Locate the cell with the specified text and output its [X, Y] center coordinate. 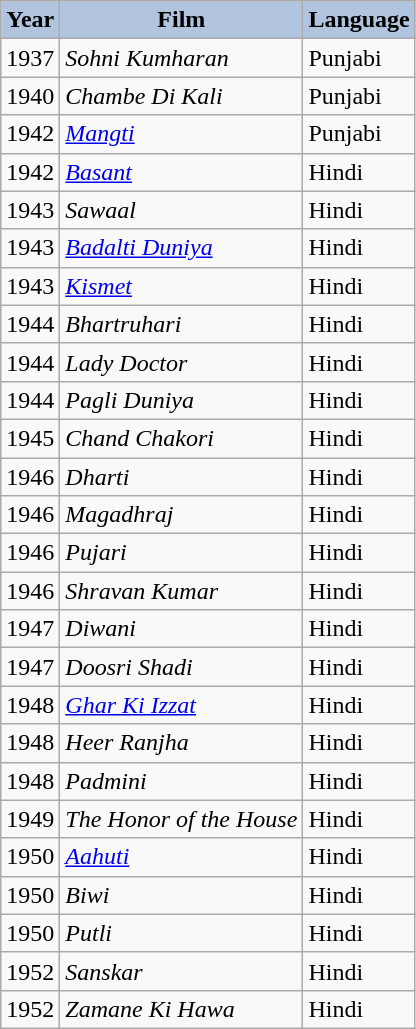
Ghar Ki Izzat [182, 705]
Bhartruhari [182, 324]
Pujari [182, 553]
Zamane Ki Hawa [182, 1009]
Lady Doctor [182, 362]
Chand Chakori [182, 438]
Chambe Di Kali [182, 96]
Year [30, 20]
Basant [182, 172]
Diwani [182, 629]
Sanskar [182, 971]
1940 [30, 96]
Padmini [182, 781]
Aahuti [182, 857]
Putli [182, 933]
Mangti [182, 134]
Dharti [182, 477]
Badalti Duniya [182, 248]
The Honor of the House [182, 819]
1937 [30, 58]
Film [182, 20]
Doosri Shadi [182, 667]
Magadhraj [182, 515]
1945 [30, 438]
Sawaal [182, 210]
Kismet [182, 286]
Pagli Duniya [182, 400]
Shravan Kumar [182, 591]
Language [359, 20]
1949 [30, 819]
Sohni Kumharan [182, 58]
Biwi [182, 895]
Heer Ranjha [182, 743]
